Locate the cell with the specified text and output its (X, Y) center coordinate. 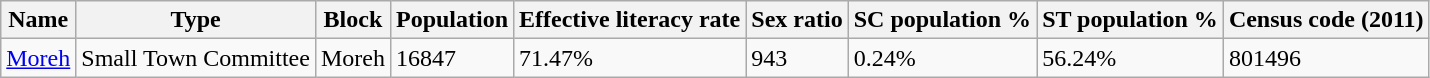
Effective literacy rate (630, 20)
Small Town Committee (196, 58)
801496 (1326, 58)
Sex ratio (797, 20)
Population (452, 20)
Type (196, 20)
Block (352, 20)
SC population % (942, 20)
943 (797, 58)
Census code (2011) (1326, 20)
71.47% (630, 58)
Name (38, 20)
56.24% (1130, 58)
ST population % (1130, 20)
0.24% (942, 58)
16847 (452, 58)
